Return (x, y) of the center of cell containing provided text 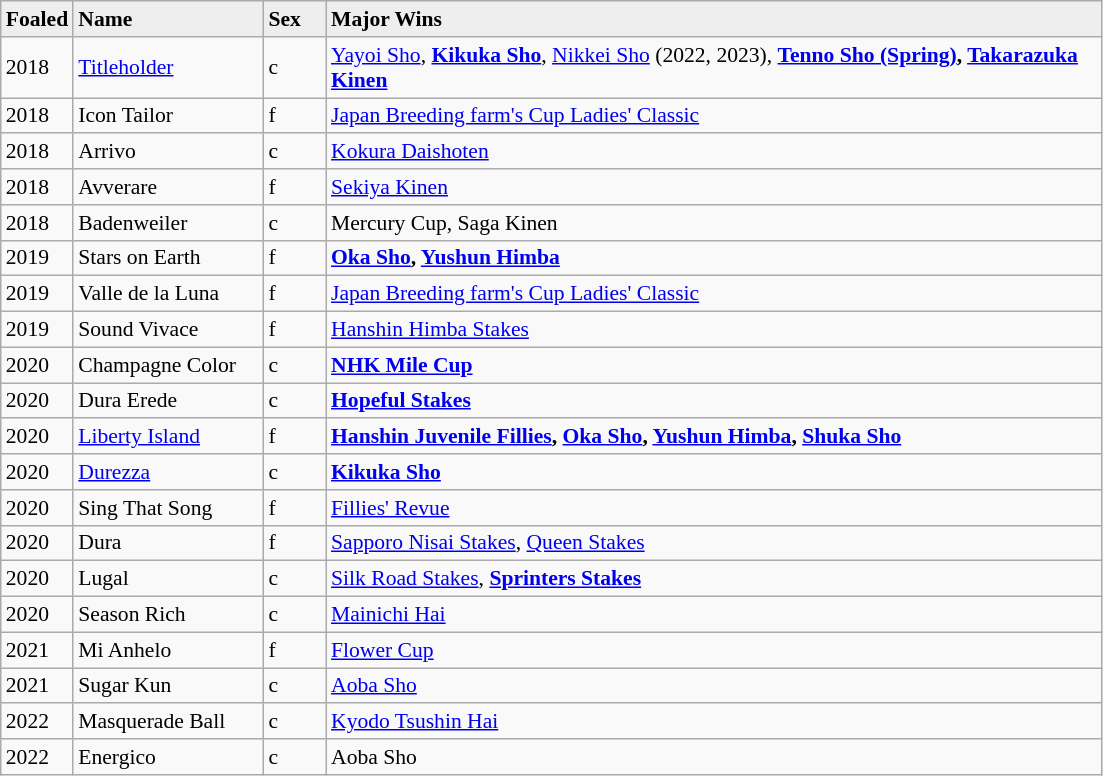
Sekiya Kinen (714, 187)
Name (168, 19)
Hanshin Himba Stakes (714, 330)
Sing That Song (168, 508)
Masquerade Ball (168, 722)
Mercury Cup, Saga Kinen (714, 223)
Titleholder (168, 68)
Stars on Earth (168, 258)
Kyodo Tsushin Hai (714, 722)
Season Rich (168, 615)
Major Wins (714, 19)
Valle de la Luna (168, 294)
Energico (168, 757)
Sapporo Nisai Stakes, Queen Stakes (714, 543)
Yayoi Sho, Kikuka Sho, Nikkei Sho (2022, 2023), Tenno Sho (Spring), Takarazuka Kinen (714, 68)
Dura Erede (168, 401)
Kikuka Sho (714, 472)
Liberty Island (168, 437)
Hanshin Juvenile Fillies, Oka Sho, Yushun Himba, Shuka Sho (714, 437)
Flower Cup (714, 650)
NHK Mile Cup (714, 365)
Foaled (37, 19)
Lugal (168, 579)
Icon Tailor (168, 116)
Mi Anhelo (168, 650)
Dura (168, 543)
Arrivo (168, 152)
Badenweiler (168, 223)
Sex (294, 19)
Oka Sho, Yushun Himba (714, 258)
Hopeful Stakes (714, 401)
Sugar Kun (168, 686)
Silk Road Stakes, Sprinters Stakes (714, 579)
Mainichi Hai (714, 615)
Kokura Daishoten (714, 152)
Sound Vivace (168, 330)
Fillies' Revue (714, 508)
Durezza (168, 472)
Champagne Color (168, 365)
Avverare (168, 187)
